Provide the (X, Y) coordinate of the cell's center where the given text is located.  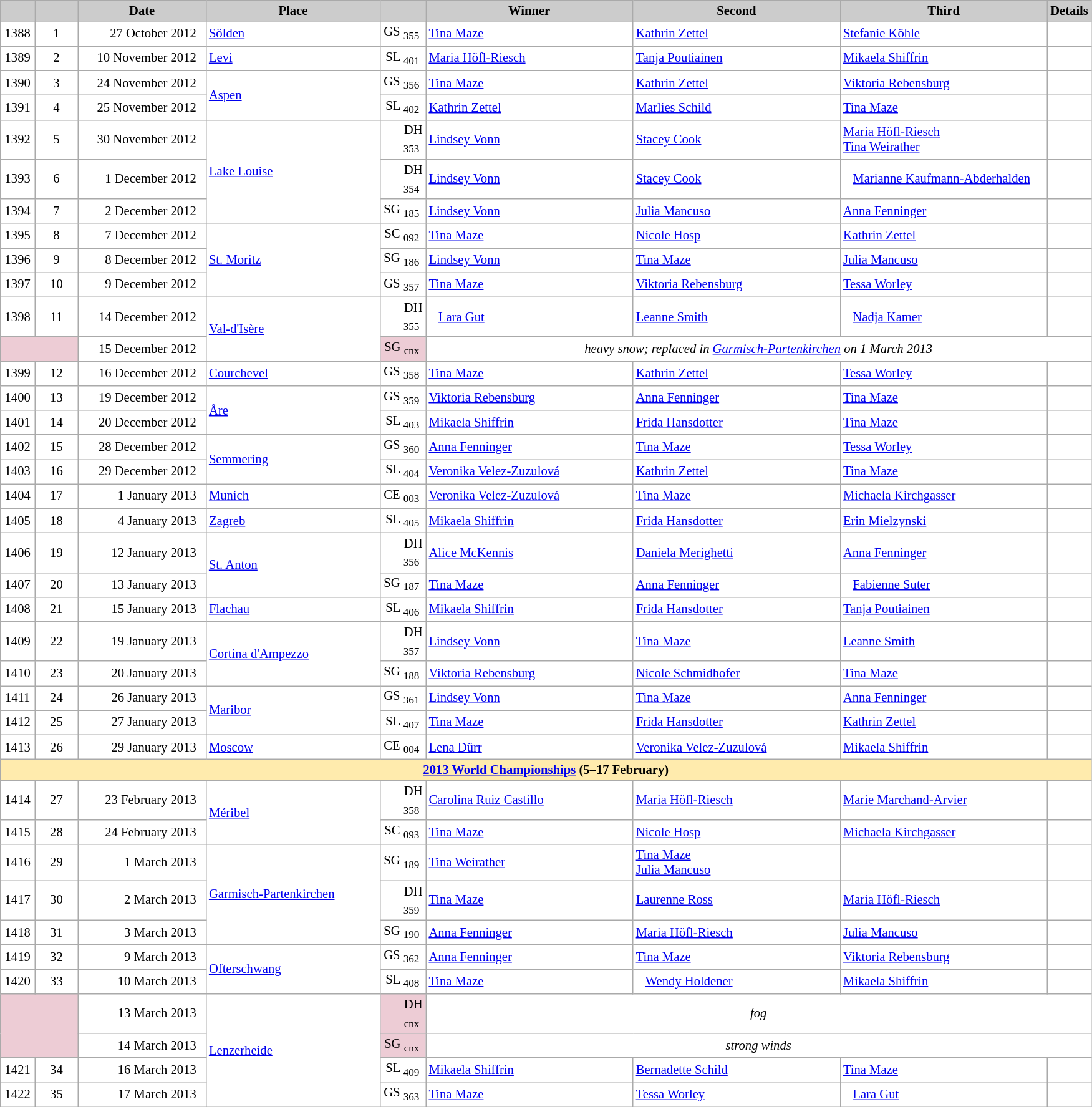
1 March 2013 (142, 863)
28 December 2012 (142, 447)
1391 (17, 107)
13 March 2013 (142, 1013)
1418 (17, 932)
Winner (529, 11)
GS 356 (403, 82)
DH 359 (403, 901)
Tina Maze Julia Mancuso (737, 863)
DH 358 (403, 800)
26 (57, 747)
SG 190 (403, 932)
Bernadette Schild (737, 1070)
Flachau (293, 609)
25 (57, 722)
2 (57, 59)
1410 (17, 674)
GS 360 (403, 447)
Maria Höfl-Riesch Tina Weirather (944, 140)
Méribel (293, 812)
1411 (17, 697)
7 (57, 211)
Lake Louise (293, 172)
CE 004 (403, 747)
SG 186 (403, 259)
11 (57, 317)
GS 363 (403, 1094)
1390 (17, 82)
1406 (17, 553)
10 March 2013 (142, 982)
1398 (17, 317)
1396 (17, 259)
16 (57, 471)
CE 003 (403, 496)
Zagreb (293, 520)
Ofterschwang (293, 969)
9 December 2012 (142, 284)
19 January 2013 (142, 641)
1393 (17, 178)
24 November 2012 (142, 82)
DH cnx (403, 1013)
DH 356 (403, 553)
Lena Dürr (529, 747)
32 (57, 957)
1395 (17, 236)
Nicole Schmidhofer (737, 674)
1 January 2013 (142, 496)
1413 (17, 747)
1419 (17, 957)
17 March 2013 (142, 1094)
2 December 2012 (142, 211)
Munich (293, 496)
Details (1069, 11)
Semmering (293, 459)
17 (57, 496)
Marianne Kaufmann-Abderhalden (944, 178)
20 (57, 585)
15 December 2012 (142, 348)
23 February 2013 (142, 800)
23 (57, 674)
1392 (17, 140)
fog (758, 1013)
Åre (293, 410)
16 December 2012 (142, 373)
1409 (17, 641)
27 October 2012 (142, 34)
21 (57, 609)
Aspen (293, 95)
4 January 2013 (142, 520)
1394 (17, 211)
GS 361 (403, 697)
12 January 2013 (142, 553)
33 (57, 982)
1402 (17, 447)
10 (57, 284)
1 December 2012 (142, 178)
SL 408 (403, 982)
9 (57, 259)
GS 355 (403, 34)
Nadja Kamer (944, 317)
14 December 2012 (142, 317)
Tina Weirather (529, 863)
GS 358 (403, 373)
24 (57, 697)
13 January 2013 (142, 585)
GS 362 (403, 957)
1421 (17, 1070)
Cortina d'Ampezzo (293, 654)
1404 (17, 496)
SL 405 (403, 520)
20 December 2012 (142, 423)
2013 World Championships (5–17 February) (546, 770)
SL 404 (403, 471)
22 (57, 641)
SC 092 (403, 236)
14 March 2013 (142, 1045)
19 (57, 553)
Marie Marchand-Arvier (944, 800)
SC 093 (403, 832)
SL 403 (403, 423)
Daniela Merighetti (737, 553)
Second (737, 11)
26 January 2013 (142, 697)
DH 354 (403, 178)
1389 (17, 59)
18 (57, 520)
SG 188 (403, 674)
15 January 2013 (142, 609)
1417 (17, 901)
1399 (17, 373)
1397 (17, 284)
Laurenne Ross (737, 901)
1405 (17, 520)
14 (57, 423)
2 March 2013 (142, 901)
28 (57, 832)
Levi (293, 59)
Marlies Schild (737, 107)
5 (57, 140)
16 March 2013 (142, 1070)
27 (57, 800)
13 (57, 398)
24 February 2013 (142, 832)
8 December 2012 (142, 259)
Alice McKennis (529, 553)
Sölden (293, 34)
27 January 2013 (142, 722)
SL 401 (403, 59)
Val-d'Isère (293, 329)
Wendy Holdener (737, 982)
19 December 2012 (142, 398)
Carolina Ruiz Castillo (529, 800)
Fabienne Suter (944, 585)
SL 406 (403, 609)
SL 409 (403, 1070)
30 November 2012 (142, 140)
SG 185 (403, 211)
29 (57, 863)
SL 402 (403, 107)
Place (293, 11)
12 (57, 373)
7 December 2012 (142, 236)
DH 355 (403, 317)
1 (57, 34)
31 (57, 932)
Maribor (293, 710)
1420 (17, 982)
GS 359 (403, 398)
35 (57, 1094)
Courchevel (293, 373)
Garmisch-Partenkirchen (293, 894)
6 (57, 178)
15 (57, 447)
1415 (17, 832)
SG 189 (403, 863)
Lenzerheide (293, 1050)
heavy snow; replaced in Garmisch-Partenkirchen on 1 March 2013 (758, 348)
10 November 2012 (142, 59)
34 (57, 1070)
St. Anton (293, 565)
29 January 2013 (142, 747)
25 November 2012 (142, 107)
4 (57, 107)
GS 357 (403, 284)
8 (57, 236)
1414 (17, 800)
3 (57, 82)
1401 (17, 423)
1408 (17, 609)
Third (944, 11)
Moscow (293, 747)
Erin Mielzynski (944, 520)
DH 357 (403, 641)
DH 353 (403, 140)
3 March 2013 (142, 932)
1403 (17, 471)
SL 407 (403, 722)
Stefanie Köhle (944, 34)
St. Moritz (293, 260)
1388 (17, 34)
1422 (17, 1094)
1407 (17, 585)
9 March 2013 (142, 957)
SG 187 (403, 585)
29 December 2012 (142, 471)
20 January 2013 (142, 674)
1400 (17, 398)
30 (57, 901)
strong winds (758, 1045)
1416 (17, 863)
Date (142, 11)
1412 (17, 722)
